Provide the (X, Y) coordinate of the cell's center where the given text is located.  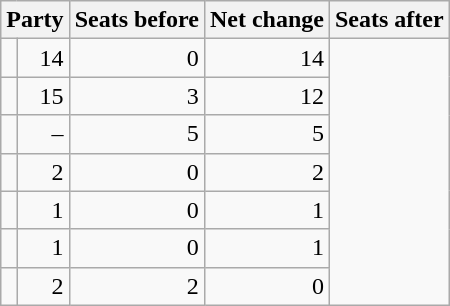
– (43, 134)
Seats after (389, 20)
15 (43, 96)
3 (136, 96)
12 (266, 96)
Seats before (136, 20)
Party (35, 20)
Net change (266, 20)
